Identify which cell holds the provided text, then report its (X, Y) central coordinate. 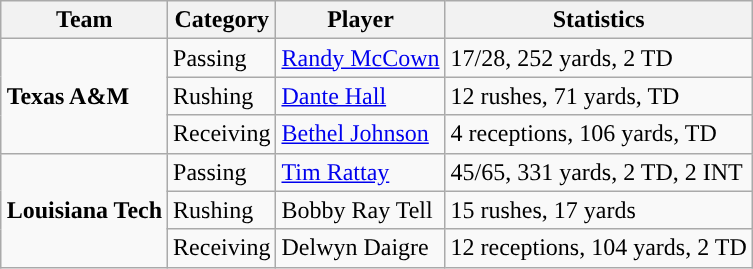
Tim Rattay (360, 172)
15 rushes, 17 yards (598, 210)
12 receptions, 104 yards, 2 TD (598, 248)
Louisiana Tech (84, 210)
Dante Hall (360, 96)
Team (84, 20)
Statistics (598, 20)
4 receptions, 106 yards, TD (598, 134)
12 rushes, 71 yards, TD (598, 96)
Bobby Ray Tell (360, 210)
Player (360, 20)
Category (222, 20)
45/65, 331 yards, 2 TD, 2 INT (598, 172)
Delwyn Daigre (360, 248)
Texas A&M (84, 96)
Bethel Johnson (360, 134)
17/28, 252 yards, 2 TD (598, 58)
Randy McCown (360, 58)
